Provide the (x, y) coordinate of the cell's center where the given text is located.  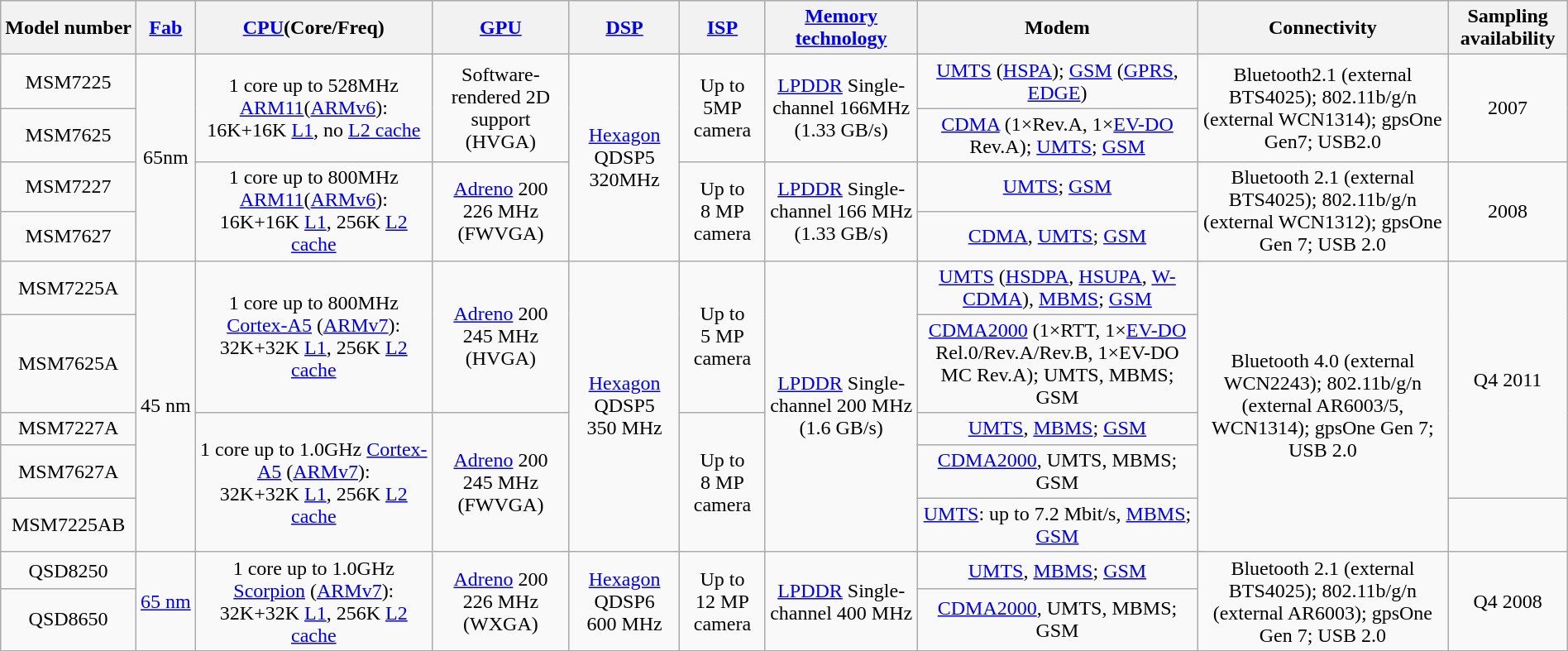
UMTS; GSM (1057, 187)
Sampling availability (1508, 28)
Q4 2011 (1508, 379)
CPU(Core/Freq) (313, 28)
65nm (165, 157)
Hexagon QDSP5 320MHz (624, 157)
Up to 5 MP camera (723, 337)
MSM7627 (69, 236)
Bluetooth 2.1 (external BTS4025); 802.11b/g/n (external AR6003); gpsOne Gen 7; USB 2.0 (1323, 601)
2008 (1508, 212)
UMTS: up to 7.2 Mbit/s, MBMS; GSM (1057, 524)
LPDDR Single-channel 166 MHz (1.33 GB/s) (841, 212)
LPDDR Single-channel 166MHz (1.33 GB/s) (841, 108)
Software- rendered 2D support (HVGA) (500, 108)
LPDDR Single-channel 400 MHz (841, 601)
GPU (500, 28)
Modem (1057, 28)
Adreno 200 245 MHz (HVGA) (500, 337)
ISP (723, 28)
Bluetooth 4.0 (external WCN2243); 802.11b/g/n (external AR6003/5, WCN1314); gpsOne Gen 7; USB 2.0 (1323, 406)
MSM7227 (69, 187)
LPDDR Single-channel 200 MHz (1.6 GB/s) (841, 406)
CDMA2000 (1×RTT, 1×EV-DO Rel.0/Rev.A/Rev.B, 1×EV-DO MC Rev.A); UMTS, MBMS; GSM (1057, 364)
Memory technology (841, 28)
Fab (165, 28)
CDMA (1×Rev.A, 1×EV-DO Rev.A); UMTS; GSM (1057, 136)
MSM7225A (69, 288)
1 core up to 1.0GHz Scorpion (ARMv7): 32K+32K L1, 256K L2 cache (313, 601)
MSM7225 (69, 81)
MSM7625A (69, 364)
UMTS (HSPA); GSM (GPRS, EDGE) (1057, 81)
Connectivity (1323, 28)
MSM7625 (69, 136)
Hexagon QDSP5 350 MHz (624, 406)
Bluetooth 2.1 (external BTS4025); 802.11b/g/n (external WCN1312); gpsOne Gen 7; USB 2.0 (1323, 212)
QSD8650 (69, 619)
Hexagon QDSP6 600 MHz (624, 601)
Adreno 200 245 MHz (FWVGA) (500, 482)
CDMA, UMTS; GSM (1057, 236)
Adreno 200 226 MHz (WXGA) (500, 601)
DSP (624, 28)
UMTS (HSDPA, HSUPA, W-CDMA), MBMS; GSM (1057, 288)
MSM7227A (69, 428)
QSD8250 (69, 570)
Up to 5MP camera (723, 108)
Model number (69, 28)
45 nm (165, 406)
65 nm (165, 601)
1 core up to 800MHz ARM11(ARMv6): 16K+16K L1, 256K L2 cache (313, 212)
MSM7225AB (69, 524)
Q4 2008 (1508, 601)
1 core up to 800MHz Cortex-A5 (ARMv7): 32K+32K L1, 256K L2 cache (313, 337)
MSM7627A (69, 471)
2007 (1508, 108)
Up to 12 MP camera (723, 601)
1 core up to 1.0GHz Cortex-A5 (ARMv7): 32K+32K L1, 256K L2 cache (313, 482)
Adreno 200 226 MHz (FWVGA) (500, 212)
1 core up to 528MHz ARM11(ARMv6): 16K+16K L1, no L2 cache (313, 108)
Bluetooth2.1 (external BTS4025); 802.11b/g/n (external WCN1314); gpsOne Gen7; USB2.0 (1323, 108)
